Pinpoint the cell where the given text exists, returning its [x, y] midpoint coordinate. 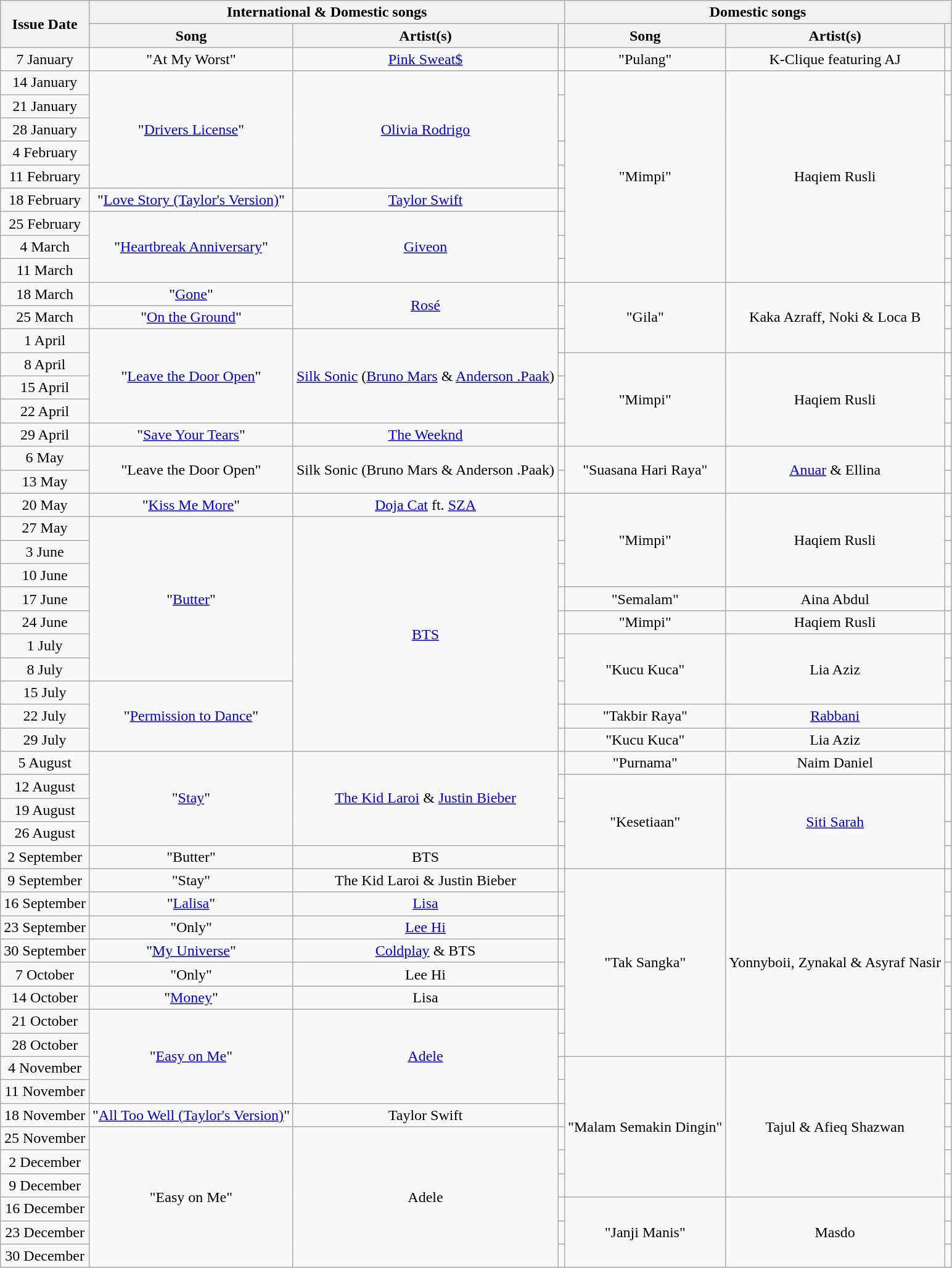
25 March [45, 317]
16 December [45, 1209]
6 May [45, 458]
Siti Sarah [835, 822]
Masdo [835, 1232]
"At My Worst" [191, 59]
1 April [45, 341]
"Kesetiaan" [645, 822]
Tajul & Afieq Shazwan [835, 1127]
"Purnama" [645, 763]
14 October [45, 997]
K-Clique featuring AJ [835, 59]
Issue Date [45, 24]
"Lalisa" [191, 904]
20 May [45, 505]
11 March [45, 270]
"Save Your Tears" [191, 435]
2 September [45, 857]
12 August [45, 787]
Rosé [425, 306]
Domestic songs [758, 12]
9 December [45, 1185]
18 February [45, 200]
21 January [45, 106]
16 September [45, 904]
"Gone" [191, 294]
25 February [45, 223]
4 February [45, 153]
"Semalam" [645, 599]
"Love Story (Taylor's Version)" [191, 200]
Kaka Azraff, Noki & Loca B [835, 317]
"Drivers License" [191, 129]
4 March [45, 247]
Olivia Rodrigo [425, 129]
9 September [45, 880]
Anuar & Ellina [835, 470]
"Suasana Hari Raya" [645, 470]
Aina Abdul [835, 599]
28 October [45, 1045]
"Heartbreak Anniversary" [191, 247]
3 June [45, 552]
4 November [45, 1068]
International & Domestic songs [327, 12]
"Permission to Dance" [191, 716]
"Kiss Me More" [191, 505]
23 September [45, 927]
Naim Daniel [835, 763]
"Takbir Raya" [645, 716]
15 July [45, 693]
18 November [45, 1115]
"Money" [191, 997]
8 July [45, 669]
"Malam Semakin Dingin" [645, 1127]
27 May [45, 528]
10 June [45, 575]
7 January [45, 59]
Rabbani [835, 716]
29 April [45, 435]
23 December [45, 1232]
Coldplay & BTS [425, 951]
11 February [45, 176]
8 April [45, 364]
Yonnyboii, Zynakal & Asyraf Nasir [835, 962]
30 December [45, 1256]
Giveon [425, 247]
5 August [45, 763]
22 July [45, 716]
Doja Cat ft. SZA [425, 505]
25 November [45, 1139]
Pink Sweat$ [425, 59]
30 September [45, 951]
24 June [45, 622]
"All Too Well (Taylor's Version)" [191, 1115]
22 April [45, 411]
The Weeknd [425, 435]
"Tak Sangka" [645, 962]
15 April [45, 388]
21 October [45, 1021]
14 January [45, 83]
1 July [45, 645]
"My Universe" [191, 951]
11 November [45, 1092]
"Pulang" [645, 59]
28 January [45, 129]
2 December [45, 1162]
17 June [45, 599]
"On the Ground" [191, 317]
7 October [45, 974]
18 March [45, 294]
"Janji Manis" [645, 1232]
26 August [45, 833]
29 July [45, 740]
13 May [45, 481]
19 August [45, 810]
"Gila" [645, 317]
